Find where the given text appears and provide that cell's center as (x, y) coordinate. 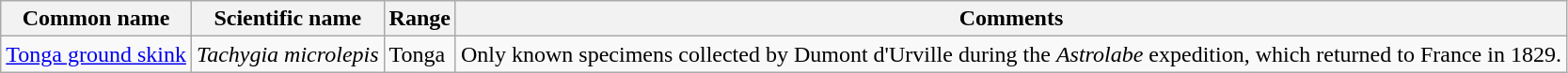
Range (420, 19)
Comments (1010, 19)
Only known specimens collected by Dumont d'Urville during the Astrolabe expedition, which returned to France in 1829. (1010, 54)
Common name (96, 19)
Scientific name (288, 19)
Tonga (420, 54)
Tonga ground skink (96, 54)
Tachygia microlepis (288, 54)
